Provide the [X, Y] coordinate of the cell's center where the given text is located.  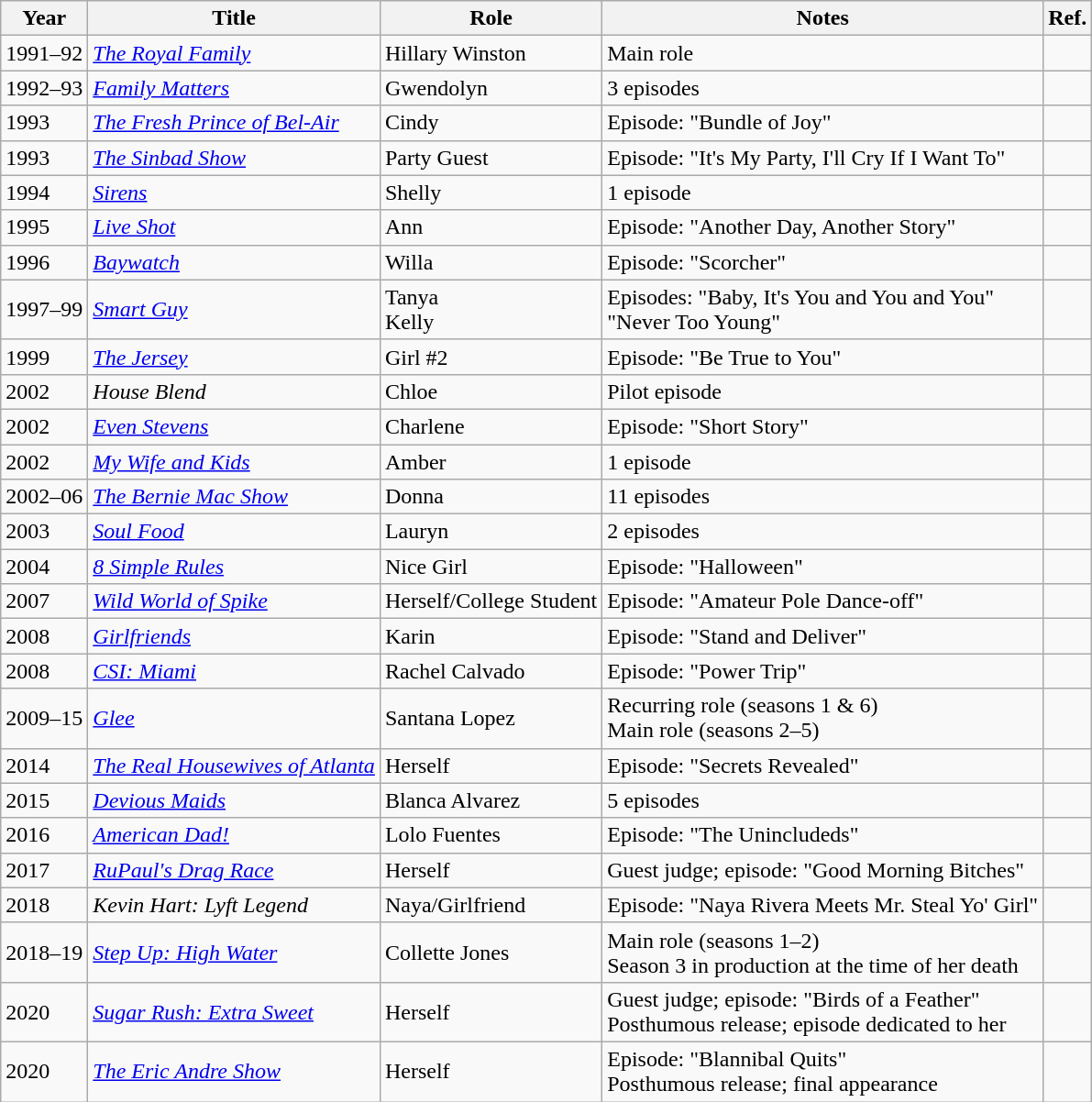
Kevin Hart: Lyft Legend [235, 905]
Title [235, 18]
Hillary Winston [491, 53]
Karin [491, 636]
Recurring role (seasons 1 & 6) Main role (seasons 2–5) [823, 719]
Episode: "Scorcher" [823, 262]
Santana Lopez [491, 719]
Donna [491, 497]
Episode: "Be True to You" [823, 357]
1999 [44, 357]
House Blend [235, 391]
Family Matters [235, 88]
Episodes: "Baby, It's You and You and You""Never Too Young" [823, 310]
Episode: "Naya Rivera Meets Mr. Steal Yo' Girl" [823, 905]
1994 [44, 193]
Episode: "It's My Party, I'll Cry If I Want To" [823, 158]
2003 [44, 532]
The Sinbad Show [235, 158]
2018 [44, 905]
American Dad! [235, 835]
2004 [44, 567]
Smart Guy [235, 310]
RuPaul's Drag Race [235, 870]
The Real Housewives of Atlanta [235, 766]
2 episodes [823, 532]
Episode: "Power Trip" [823, 671]
Episode: "Another Day, Another Story" [823, 227]
Live Shot [235, 227]
Episode: "The Unincludeds" [823, 835]
Amber [491, 461]
1996 [44, 262]
Cindy [491, 123]
Wild World of Spike [235, 601]
Willa [491, 262]
1997–99 [44, 310]
Blanca Alvarez [491, 800]
1995 [44, 227]
Main role [823, 53]
Year [44, 18]
Party Guest [491, 158]
Lolo Fuentes [491, 835]
Collette Jones [491, 952]
Episode: "Secrets Revealed" [823, 766]
The Fresh Prince of Bel-Air [235, 123]
The Bernie Mac Show [235, 497]
1991–92 [44, 53]
Ref. [1067, 18]
3 episodes [823, 88]
Episode: "Amateur Pole Dance-off" [823, 601]
Episode: "Bundle of Joy" [823, 123]
Main role (seasons 1–2) Season 3 in production at the time of her death [823, 952]
Role [491, 18]
Shelly [491, 193]
Sirens [235, 193]
Soul Food [235, 532]
2015 [44, 800]
5 episodes [823, 800]
Pilot episode [823, 391]
8 Simple Rules [235, 567]
Baywatch [235, 262]
2014 [44, 766]
Sugar Rush: Extra Sweet [235, 1012]
Guest judge; episode: "Birds of a Feather" Posthumous release; episode dedicated to her [823, 1012]
Ann [491, 227]
Rachel Calvado [491, 671]
1992–93 [44, 88]
TanyaKelly [491, 310]
Herself/College Student [491, 601]
11 episodes [823, 497]
2016 [44, 835]
Lauryn [491, 532]
Devious Maids [235, 800]
Episode: "Stand and Deliver" [823, 636]
2009–15 [44, 719]
Episode: "Blannibal Quits"Posthumous release; final appearance [823, 1071]
Gwendolyn [491, 88]
2002–06 [44, 497]
Girlfriends [235, 636]
2018–19 [44, 952]
The Jersey [235, 357]
Step Up: High Water [235, 952]
Naya/Girlfriend [491, 905]
The Eric Andre Show [235, 1071]
Chloe [491, 391]
Girl #2 [491, 357]
CSI: Miami [235, 671]
The Royal Family [235, 53]
My Wife and Kids [235, 461]
Nice Girl [491, 567]
Episode: "Short Story" [823, 426]
Glee [235, 719]
Notes [823, 18]
2007 [44, 601]
2017 [44, 870]
Even Stevens [235, 426]
Guest judge; episode: "Good Morning Bitches" [823, 870]
Charlene [491, 426]
Episode: "Halloween" [823, 567]
